From the cell containing the given text, extract its center point as [X, Y] coordinate. 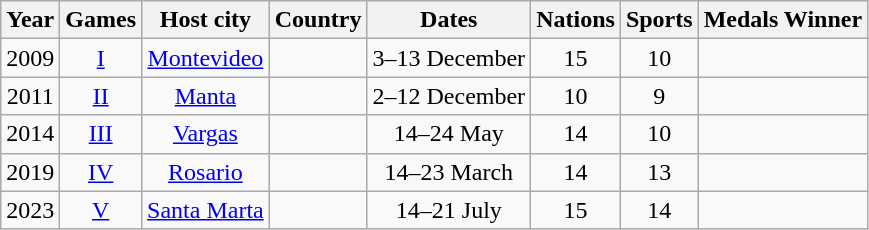
Montevideo [206, 58]
2011 [30, 96]
9 [659, 96]
2–12 December [449, 96]
Rosario [206, 172]
2014 [30, 134]
I [101, 58]
2019 [30, 172]
Country [318, 20]
IV [101, 172]
13 [659, 172]
2009 [30, 58]
III [101, 134]
Games [101, 20]
14–23 March [449, 172]
Santa Marta [206, 210]
Year [30, 20]
II [101, 96]
Dates [449, 20]
Vargas [206, 134]
Manta [206, 96]
Nations [576, 20]
14–24 May [449, 134]
Sports [659, 20]
14–21 July [449, 210]
Medals Winner [783, 20]
2023 [30, 210]
Host city [206, 20]
3–13 December [449, 58]
V [101, 210]
